From the cell containing the given text, extract its center point as (X, Y) coordinate. 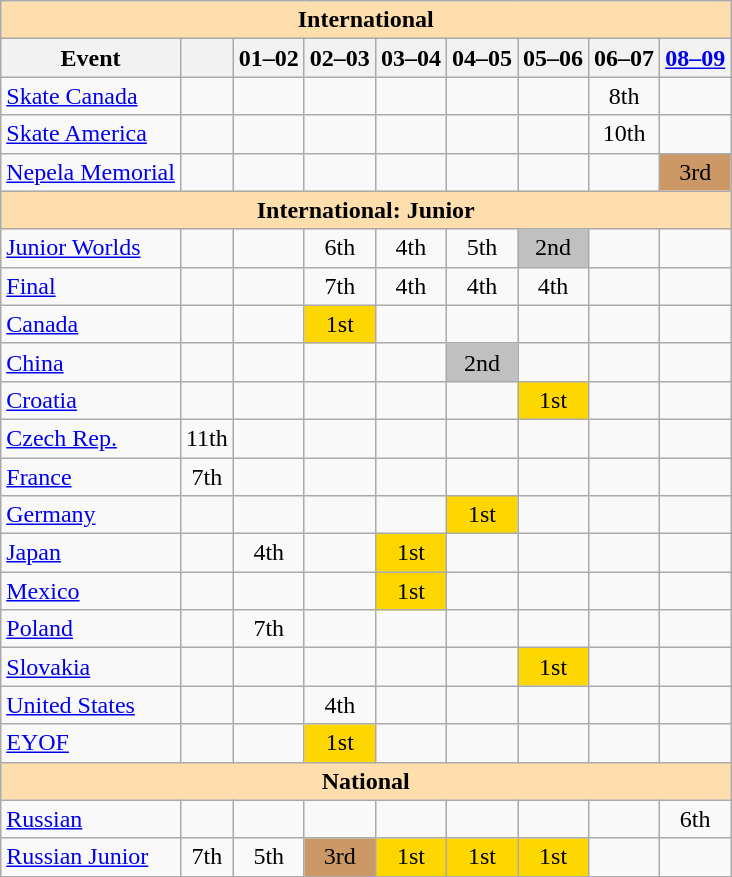
Croatia (91, 400)
05–06 (554, 58)
United States (91, 705)
Skate America (91, 134)
01–02 (268, 58)
China (91, 362)
France (91, 477)
Poland (91, 629)
International (366, 20)
Nepela Memorial (91, 172)
03–04 (410, 58)
Germany (91, 515)
International: Junior (366, 210)
06–07 (624, 58)
Mexico (91, 591)
Canada (91, 324)
04–05 (482, 58)
8th (624, 96)
02–03 (340, 58)
11th (206, 438)
Event (91, 58)
Junior Worlds (91, 248)
Japan (91, 553)
Czech Rep. (91, 438)
08–09 (696, 58)
EYOF (91, 743)
Slovakia (91, 667)
Russian (91, 819)
Russian Junior (91, 857)
Final (91, 286)
10th (624, 134)
National (366, 781)
Skate Canada (91, 96)
